Return (X, Y) of the center of cell containing provided text 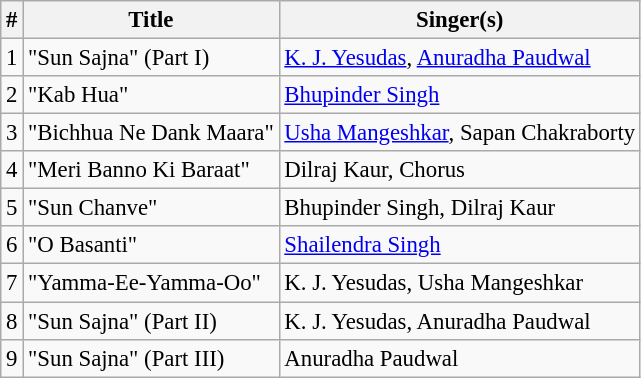
Shailendra Singh (460, 245)
Bhupinder Singh, Dilraj Kaur (460, 208)
2 (12, 95)
"Sun Chanve" (151, 208)
Anuradha Paudwal (460, 358)
"Meri Banno Ki Baraat" (151, 170)
"Yamma-Ee-Yamma-Oo" (151, 283)
"Sun Sajna" (Part I) (151, 58)
7 (12, 283)
"Sun Sajna" (Part III) (151, 358)
"Kab Hua" (151, 95)
"Bichhua Ne Dank Maara" (151, 133)
5 (12, 208)
Singer(s) (460, 20)
K. J. Yesudas, Usha Mangeshkar (460, 283)
9 (12, 358)
6 (12, 245)
8 (12, 321)
"Sun Sajna" (Part II) (151, 321)
# (12, 20)
3 (12, 133)
Dilraj Kaur, Chorus (460, 170)
1 (12, 58)
Title (151, 20)
4 (12, 170)
"O Basanti" (151, 245)
Bhupinder Singh (460, 95)
Usha Mangeshkar, Sapan Chakraborty (460, 133)
